Detect which cell encompasses the target text, then output its [X, Y] center coordinate. 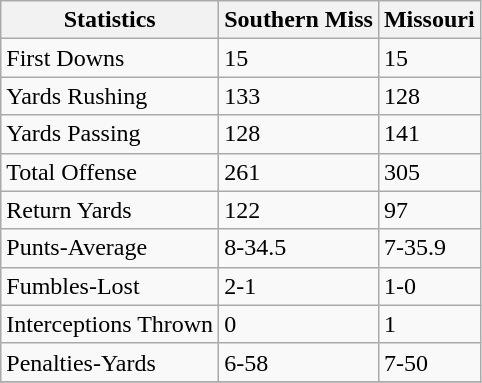
Statistics [110, 20]
305 [429, 172]
8-34.5 [299, 248]
122 [299, 210]
Penalties-Yards [110, 362]
133 [299, 96]
0 [299, 324]
141 [429, 134]
Fumbles-Lost [110, 286]
6-58 [299, 362]
7-35.9 [429, 248]
Punts-Average [110, 248]
Yards Passing [110, 134]
First Downs [110, 58]
Return Yards [110, 210]
7-50 [429, 362]
1 [429, 324]
2-1 [299, 286]
Southern Miss [299, 20]
Missouri [429, 20]
Interceptions Thrown [110, 324]
97 [429, 210]
1-0 [429, 286]
261 [299, 172]
Total Offense [110, 172]
Yards Rushing [110, 96]
